Detect which cell encompasses the target text, then output its [x, y] center coordinate. 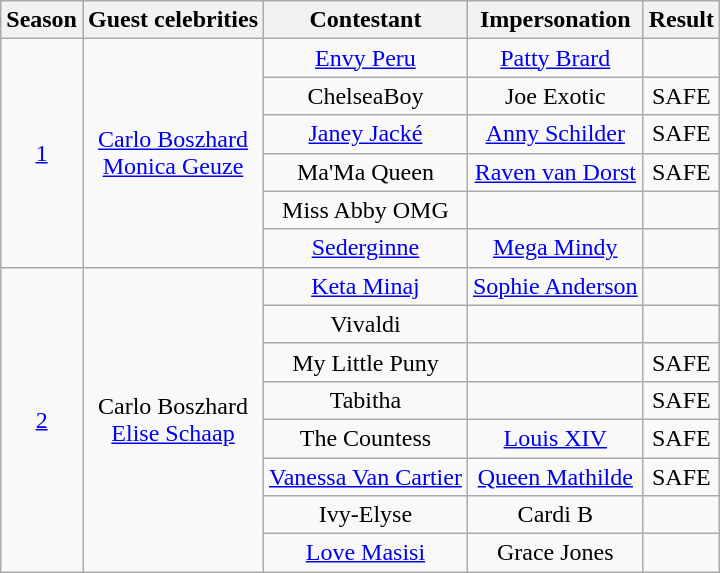
Queen Mathilde [555, 477]
Carlo BoszhardMonica Geuze [172, 153]
Tabitha [366, 400]
Carlo BoszhardElise Schaap [172, 419]
Patty Brard [555, 58]
Envy Peru [366, 58]
Miss Abby OMG [366, 210]
Contestant [366, 20]
Grace Jones [555, 553]
Joe Exotic [555, 96]
Janey Jacké [366, 134]
Louis XIV [555, 438]
Sederginne [366, 248]
Sophie Anderson [555, 286]
Keta Minaj [366, 286]
Impersonation [555, 20]
Guest celebrities [172, 20]
Result [681, 20]
Vivaldi [366, 324]
Anny Schilder [555, 134]
Ivy-Elyse [366, 515]
Raven van Dorst [555, 172]
Cardi B [555, 515]
1 [42, 153]
Ma'Ma Queen [366, 172]
2 [42, 419]
Season [42, 20]
My Little Puny [366, 362]
Mega Mindy [555, 248]
Love Masisi [366, 553]
The Countess [366, 438]
Vanessa Van Cartier [366, 477]
ChelseaBoy [366, 96]
